For the text-containing cell, return its midpoint in [x, y] coordinate format. 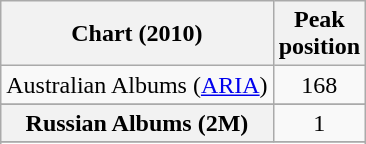
1 [319, 123]
Australian Albums (ARIA) [137, 85]
Russian Albums (2M) [137, 123]
Peakposition [319, 34]
168 [319, 85]
Chart (2010) [137, 34]
